Locate the cell with the specified text and output its [X, Y] center coordinate. 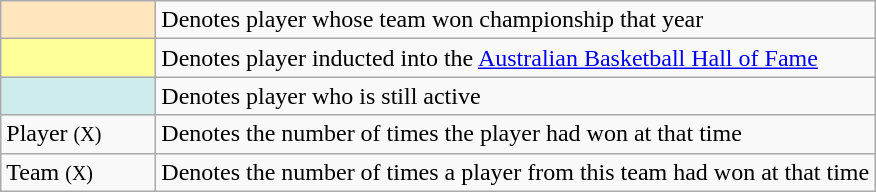
Denotes the number of times the player had won at that time [516, 134]
Denotes player who is still active [516, 96]
Denotes player inducted into the Australian Basketball Hall of Fame [516, 58]
Player (X) [78, 134]
Denotes the number of times a player from this team had won at that time [516, 172]
Denotes player whose team won championship that year [516, 20]
Team (X) [78, 172]
